Extract the [x, y] coordinate from the center of the cell holding the provided text.  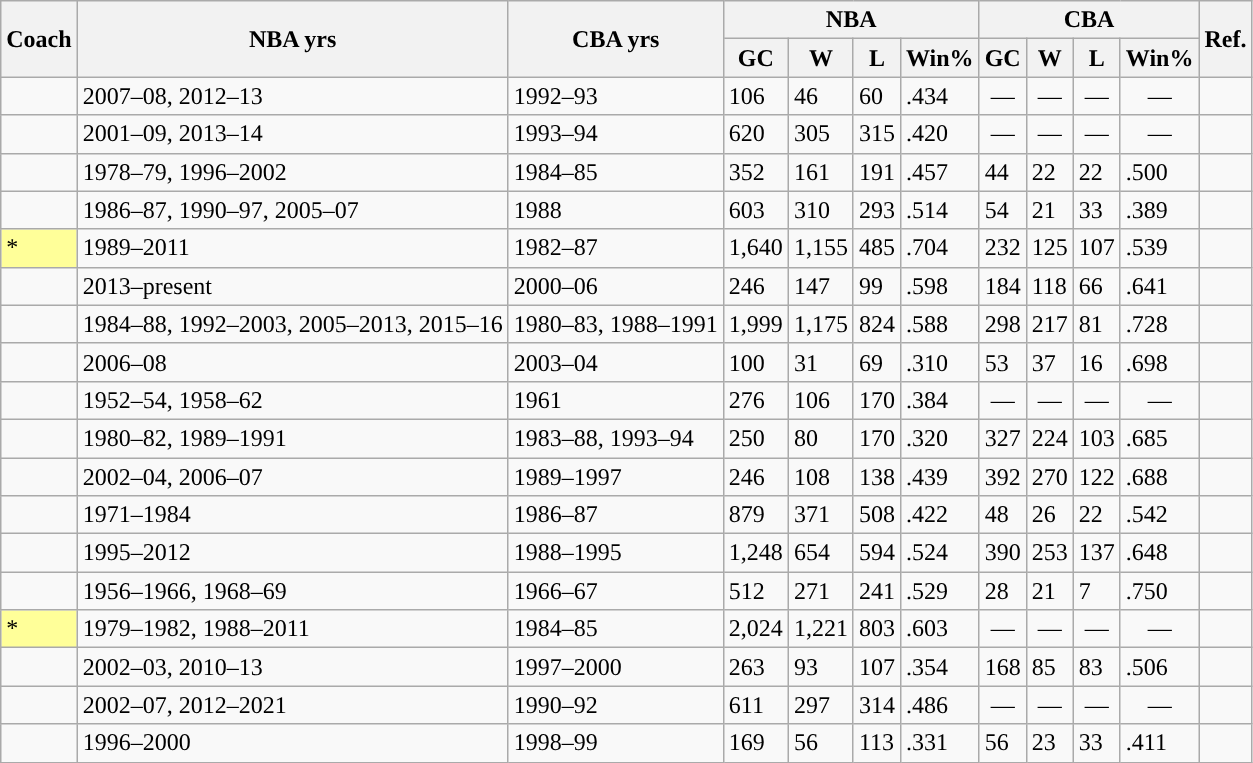
2,024 [756, 629]
Ref. [1226, 39]
.514 [940, 210]
298 [1002, 324]
.320 [940, 438]
2003–04 [616, 362]
1989–1997 [616, 477]
108 [820, 477]
48 [1002, 515]
80 [820, 438]
293 [876, 210]
1996–2000 [292, 743]
1993–94 [616, 134]
23 [1050, 743]
2000–06 [616, 286]
392 [1002, 477]
CBA yrs [616, 39]
.411 [1160, 743]
168 [1002, 667]
69 [876, 362]
1,999 [756, 324]
.422 [940, 515]
54 [1002, 210]
.529 [940, 591]
2001–09, 2013–14 [292, 134]
1966–67 [616, 591]
147 [820, 286]
Coach [39, 39]
253 [1050, 553]
1986–87, 1990–97, 2005–07 [292, 210]
1971–1984 [292, 515]
1990–92 [616, 705]
390 [1002, 553]
315 [876, 134]
93 [820, 667]
2007–08, 2012–13 [292, 96]
241 [876, 591]
191 [876, 172]
1995–2012 [292, 553]
184 [1002, 286]
1992–93 [616, 96]
118 [1050, 286]
169 [756, 743]
224 [1050, 438]
1,221 [820, 629]
.588 [940, 324]
611 [756, 705]
327 [1002, 438]
1980–83, 1988–1991 [616, 324]
2006–08 [292, 362]
803 [876, 629]
654 [820, 553]
.506 [1160, 667]
297 [820, 705]
.384 [940, 400]
1,175 [820, 324]
1980–82, 1989–1991 [292, 438]
217 [1050, 324]
66 [1096, 286]
824 [876, 324]
161 [820, 172]
.434 [940, 96]
.331 [940, 743]
2002–03, 2010–13 [292, 667]
.641 [1160, 286]
CBA [1089, 20]
53 [1002, 362]
371 [820, 515]
.500 [1160, 172]
113 [876, 743]
1984–88, 1992–2003, 2005–2013, 2015–16 [292, 324]
512 [756, 591]
26 [1050, 515]
.310 [940, 362]
100 [756, 362]
99 [876, 286]
1,155 [820, 248]
352 [756, 172]
.420 [940, 134]
310 [820, 210]
508 [876, 515]
594 [876, 553]
1989–2011 [292, 248]
.542 [1160, 515]
2013–present [292, 286]
28 [1002, 591]
485 [876, 248]
.704 [940, 248]
7 [1096, 591]
122 [1096, 477]
1998–99 [616, 743]
.688 [1160, 477]
.698 [1160, 362]
1956–1966, 1968–69 [292, 591]
1979–1982, 1988–2011 [292, 629]
.750 [1160, 591]
603 [756, 210]
.354 [940, 667]
270 [1050, 477]
620 [756, 134]
137 [1096, 553]
1983–88, 1993–94 [616, 438]
46 [820, 96]
271 [820, 591]
NBA [851, 20]
85 [1050, 667]
NBA yrs [292, 39]
.524 [940, 553]
.389 [1160, 210]
125 [1050, 248]
.648 [1160, 553]
31 [820, 362]
250 [756, 438]
.539 [1160, 248]
276 [756, 400]
.685 [1160, 438]
314 [876, 705]
138 [876, 477]
60 [876, 96]
305 [820, 134]
103 [1096, 438]
.439 [940, 477]
1961 [616, 400]
879 [756, 515]
2002–07, 2012–2021 [292, 705]
81 [1096, 324]
37 [1050, 362]
1988 [616, 210]
2002–04, 2006–07 [292, 477]
.728 [1160, 324]
1,640 [756, 248]
1952–54, 1958–62 [292, 400]
1978–79, 1996–2002 [292, 172]
1,248 [756, 553]
83 [1096, 667]
1982–87 [616, 248]
.486 [940, 705]
16 [1096, 362]
1997–2000 [616, 667]
44 [1002, 172]
.457 [940, 172]
1986–87 [616, 515]
1988–1995 [616, 553]
263 [756, 667]
232 [1002, 248]
.603 [940, 629]
.598 [940, 286]
